Provide the [X, Y] coordinate of the cell's center where the given text is located.  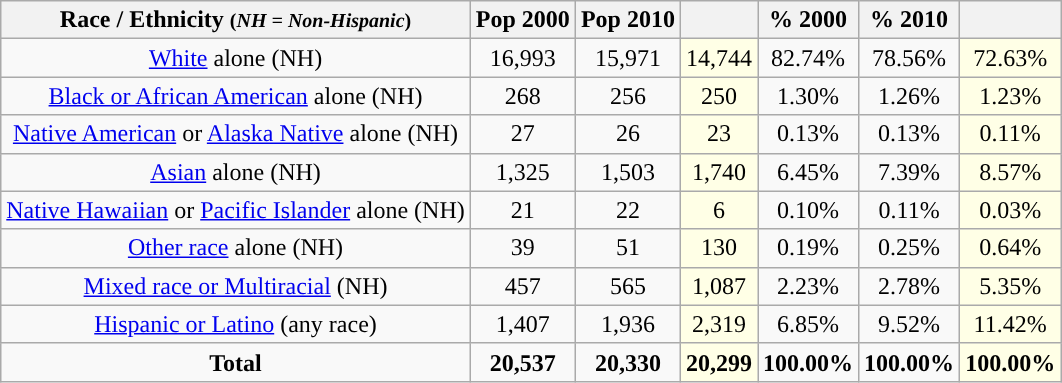
14,744 [718, 58]
Other race alone (NH) [236, 248]
Hispanic or Latino (any race) [236, 324]
5.35% [1010, 286]
0.03% [1010, 210]
23 [718, 134]
6 [718, 210]
130 [718, 248]
250 [718, 96]
78.56% [910, 58]
22 [628, 210]
268 [522, 96]
1,740 [718, 172]
457 [522, 286]
% 2010 [910, 20]
Race / Ethnicity (NH = Non-Hispanic) [236, 20]
2.78% [910, 286]
1,087 [718, 286]
0.19% [808, 248]
1,503 [628, 172]
11.42% [1010, 324]
Mixed race or Multiracial (NH) [236, 286]
1.30% [808, 96]
6.85% [808, 324]
2,319 [718, 324]
Asian alone (NH) [236, 172]
51 [628, 248]
16,993 [522, 58]
8.57% [1010, 172]
20,537 [522, 362]
26 [628, 134]
7.39% [910, 172]
0.10% [808, 210]
20,330 [628, 362]
0.64% [1010, 248]
6.45% [808, 172]
Pop 2000 [522, 20]
Pop 2010 [628, 20]
9.52% [910, 324]
27 [522, 134]
15,971 [628, 58]
% 2000 [808, 20]
Black or African American alone (NH) [236, 96]
1,325 [522, 172]
82.74% [808, 58]
39 [522, 248]
1,407 [522, 324]
1,936 [628, 324]
Total [236, 362]
1.26% [910, 96]
72.63% [1010, 58]
20,299 [718, 362]
Native American or Alaska Native alone (NH) [236, 134]
256 [628, 96]
0.25% [910, 248]
Native Hawaiian or Pacific Islander alone (NH) [236, 210]
1.23% [1010, 96]
White alone (NH) [236, 58]
565 [628, 286]
21 [522, 210]
2.23% [808, 286]
